Extract the [X, Y] coordinate from the center of the cell holding the provided text.  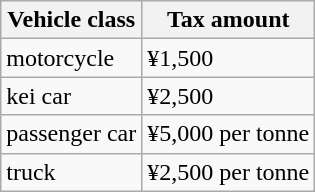
kei car [72, 96]
motorcycle [72, 58]
¥2,500 per tonne [228, 172]
¥1,500 [228, 58]
Vehicle class [72, 20]
Tax amount [228, 20]
¥5,000 per tonne [228, 134]
passenger car [72, 134]
truck [72, 172]
¥2,500 [228, 96]
